Provide the [x, y] coordinate of the cell's center where the given text is located.  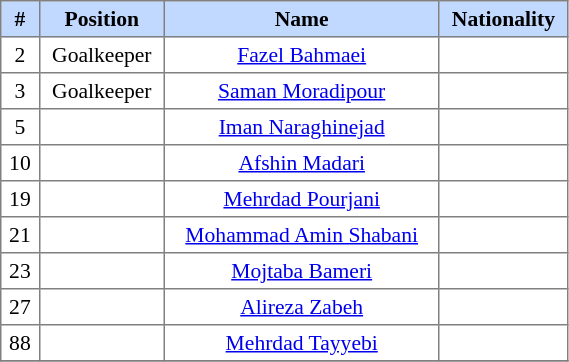
Name [302, 19]
Nationality [504, 19]
Mohammad Amin Shabani [302, 235]
21 [20, 235]
Fazel Bahmaei [302, 55]
2 [20, 55]
Saman Moradipour [302, 91]
10 [20, 163]
27 [20, 307]
Mehrdad Pourjani [302, 199]
88 [20, 343]
Iman Naraghinejad [302, 127]
Afshin Madari [302, 163]
23 [20, 271]
Mehrdad Tayyebi [302, 343]
Position [102, 19]
19 [20, 199]
Mojtaba Bameri [302, 271]
5 [20, 127]
Alireza Zabeh [302, 307]
3 [20, 91]
# [20, 19]
